Identify which cell holds the provided text, then report its [x, y] central coordinate. 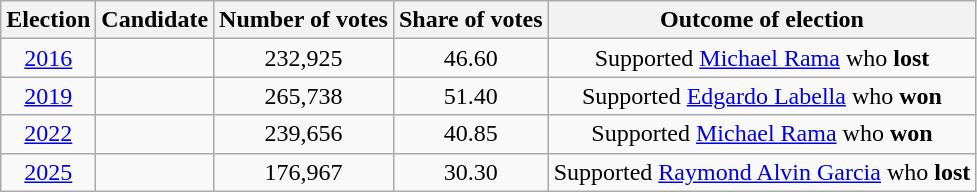
265,738 [304, 96]
2022 [48, 134]
Outcome of election [762, 20]
176,967 [304, 172]
Supported Michael Rama who lost [762, 58]
232,925 [304, 58]
2019 [48, 96]
Number of votes [304, 20]
2016 [48, 58]
40.85 [470, 134]
2025 [48, 172]
Supported Edgardo Labella who won [762, 96]
Candidate [155, 20]
239,656 [304, 134]
46.60 [470, 58]
Supported Michael Rama who won [762, 134]
Share of votes [470, 20]
Supported Raymond Alvin Garcia who lost [762, 172]
Election [48, 20]
30.30 [470, 172]
51.40 [470, 96]
